Locate the cell with the specified text and output its [X, Y] center coordinate. 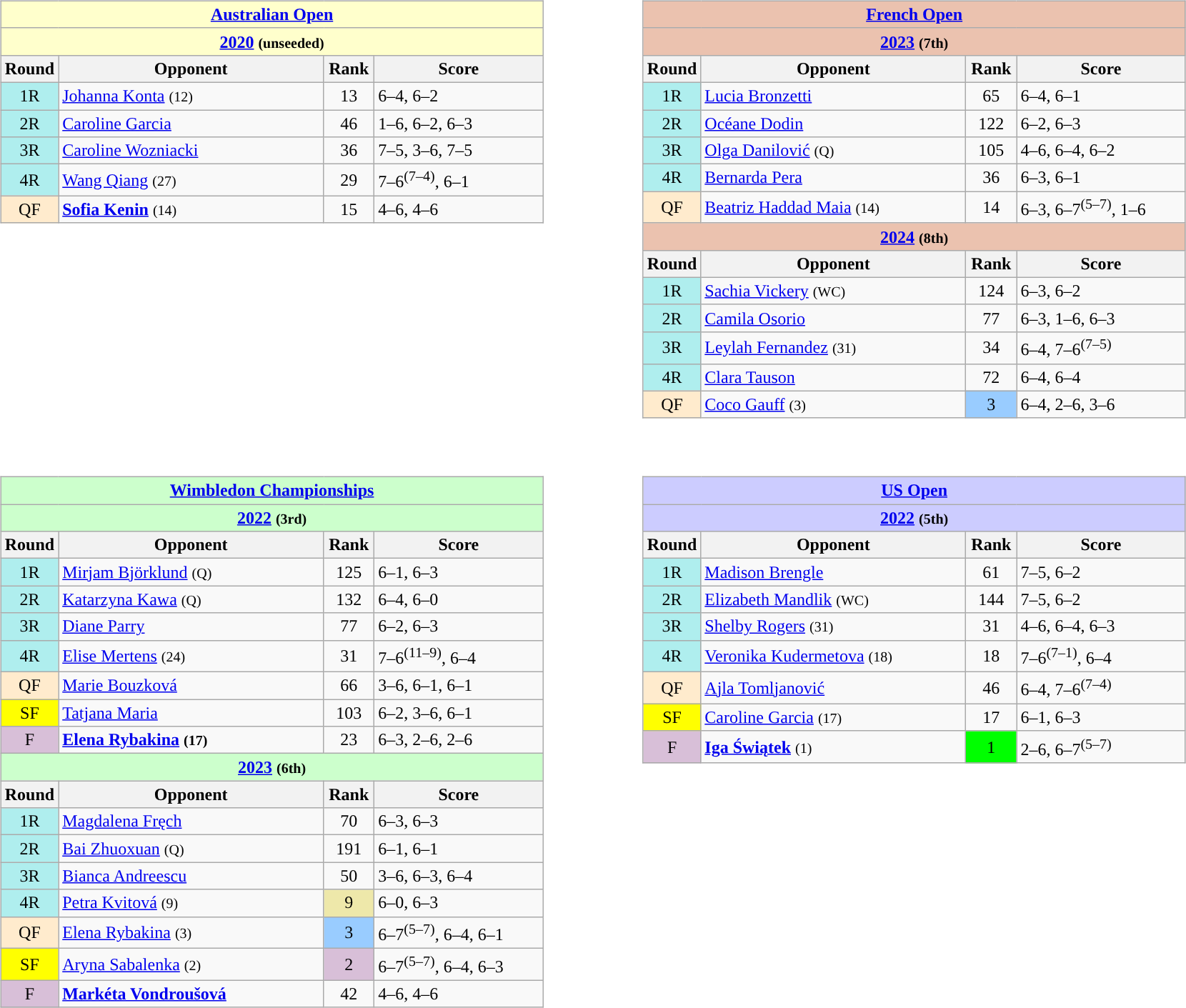
18 [992, 656]
42 [349, 994]
7–6(7–1), 6–4 [1101, 656]
66 [349, 686]
6–3, 6–2 [1101, 291]
Magdalena Fręch [191, 822]
34 [992, 347]
Bernarda Pera [833, 178]
Madison Brengle [833, 572]
122 [992, 124]
Caroline Wozniacki [191, 151]
2022 (5th) [915, 518]
Iga Świątek (1) [833, 747]
Wimbledon Championships [271, 491]
Sofia Kenin (14) [191, 209]
6–4, 6–0 [459, 599]
50 [349, 876]
6–4, 7–6(7–4) [1101, 689]
6–3, 6–3 [459, 822]
Ajla Tomljanović [833, 689]
Leylah Fernandez (31) [833, 347]
124 [992, 291]
Tatjana Maria [191, 713]
6–4, 6–2 [459, 96]
7–5, 3–6, 7–5 [459, 151]
Caroline Garcia (17) [833, 717]
Olga Danilović (Q) [833, 151]
6–4, 6–1 [1101, 96]
70 [349, 822]
6–4, 7–6(7–5) [1101, 347]
6–3, 1–6, 6–3 [1101, 318]
US Open [915, 491]
9 [349, 903]
105 [992, 151]
3–6, 6–1, 6–1 [459, 686]
2024 (8th) [915, 236]
Australian Open [271, 14]
Bai Zhuoxuan (Q) [191, 849]
French Open [915, 14]
4–6, 6–4, 6–3 [1101, 627]
Wang Qiang (27) [191, 180]
17 [992, 717]
2022 (3rd) [271, 518]
61 [992, 572]
Elizabeth Mandlik (WC) [833, 599]
29 [349, 180]
Mirjam Björklund (Q) [191, 572]
Bianca Andreescu [191, 876]
125 [349, 572]
Veronika Kudermetova (18) [833, 656]
23 [349, 740]
7–6(7–4), 6–1 [459, 180]
Caroline Garcia [191, 124]
Océane Dodin [833, 124]
Katarzyna Kawa (Q) [191, 599]
Shelby Rogers (31) [833, 627]
13 [349, 96]
6–3, 6–1 [1101, 178]
Elena Rybakina (17) [191, 740]
6–4, 6–4 [1101, 377]
6–3, 6–7(5–7), 1–6 [1101, 207]
3–6, 6–3, 6–4 [459, 876]
Markéta Vondroušová [191, 994]
Diane Parry [191, 627]
132 [349, 599]
2 [349, 964]
Elena Rybakina (3) [191, 933]
7–6(11–9), 6–4 [459, 656]
6–7(5–7), 6–4, 6–3 [459, 964]
2–6, 6–7(5–7) [1101, 747]
Coco Gauff (3) [833, 404]
4–6, 6–4, 6–2 [1101, 151]
6–0, 6–3 [459, 903]
6–4, 2–6, 3–6 [1101, 404]
Clara Tauson [833, 377]
Elise Mertens (24) [191, 656]
14 [992, 207]
15 [349, 209]
6–2, 3–6, 6–1 [459, 713]
72 [992, 377]
Camila Osorio [833, 318]
1–6, 6–2, 6–3 [459, 124]
1 [992, 747]
6–7(5–7), 6–4, 6–1 [459, 933]
Petra Kvitová (9) [191, 903]
Lucia Bronzetti [833, 96]
191 [349, 849]
2023 (7th) [915, 41]
6–3, 2–6, 2–6 [459, 740]
2020 (unseeded) [271, 41]
144 [992, 599]
Beatriz Haddad Maia (14) [833, 207]
6–1, 6–1 [459, 849]
2023 (6th) [271, 767]
103 [349, 713]
Marie Bouzková [191, 686]
Aryna Sabalenka (2) [191, 964]
65 [992, 96]
Johanna Konta (12) [191, 96]
Sachia Vickery (WC) [833, 291]
